Scan for the cell matching the given text and deliver its (x, y) coordinate at center. 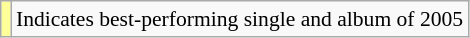
Indicates best-performing single and album of 2005 (240, 19)
